Locate the cell with the specified text and output its (X, Y) center coordinate. 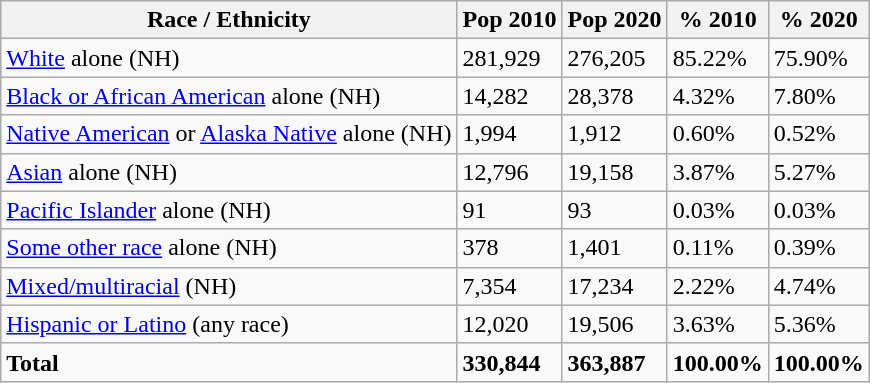
91 (510, 210)
0.11% (718, 248)
28,378 (614, 96)
1,401 (614, 248)
1,994 (510, 134)
12,796 (510, 172)
Black or African American alone (NH) (229, 96)
3.63% (718, 324)
1,912 (614, 134)
19,158 (614, 172)
12,020 (510, 324)
% 2010 (718, 20)
% 2020 (818, 20)
Some other race alone (NH) (229, 248)
281,929 (510, 58)
93 (614, 210)
Race / Ethnicity (229, 20)
Asian alone (NH) (229, 172)
0.52% (818, 134)
0.60% (718, 134)
3.87% (718, 172)
4.32% (718, 96)
Pop 2010 (510, 20)
7,354 (510, 286)
4.74% (818, 286)
17,234 (614, 286)
19,506 (614, 324)
Native American or Alaska Native alone (NH) (229, 134)
5.27% (818, 172)
Pop 2020 (614, 20)
5.36% (818, 324)
378 (510, 248)
Hispanic or Latino (any race) (229, 324)
Total (229, 362)
85.22% (718, 58)
2.22% (718, 286)
276,205 (614, 58)
Mixed/multiracial (NH) (229, 286)
75.90% (818, 58)
363,887 (614, 362)
Pacific Islander alone (NH) (229, 210)
0.39% (818, 248)
7.80% (818, 96)
330,844 (510, 362)
White alone (NH) (229, 58)
14,282 (510, 96)
